Output the [X, Y] coordinate of the center of the cell containing the given text.  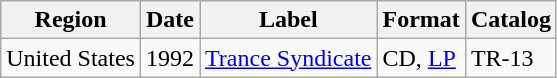
1992 [170, 58]
Label [288, 20]
United States [71, 58]
Format [421, 20]
Region [71, 20]
CD, LP [421, 58]
Date [170, 20]
Catalog [510, 20]
Trance Syndicate [288, 58]
TR-13 [510, 58]
